Capture the cell that displays the provided text and extract its (x, y) central coordinate. 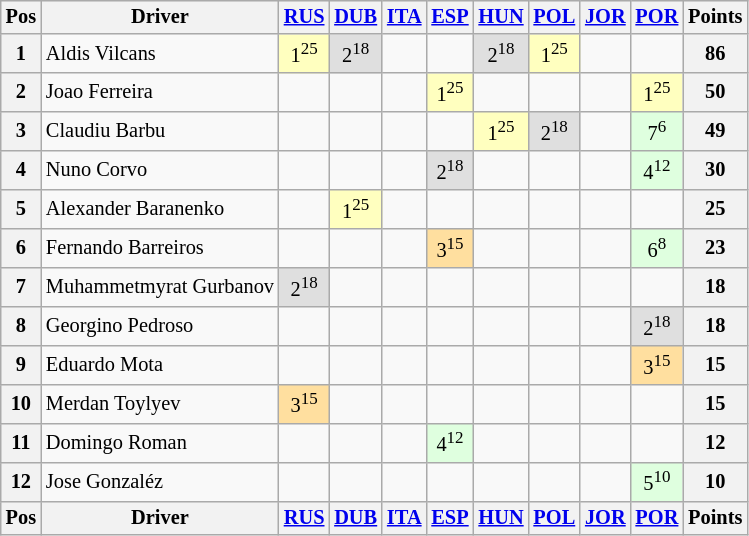
2 (21, 92)
86 (715, 54)
68 (658, 248)
49 (715, 132)
25 (715, 210)
30 (715, 170)
Fernando Barreiros (160, 248)
9 (21, 364)
Nuno Corvo (160, 170)
23 (715, 248)
6 (21, 248)
1 (21, 54)
Domingo Roman (160, 442)
4 (21, 170)
Alexander Baranenko (160, 210)
11 (21, 442)
5 (21, 210)
7 (21, 288)
Aldis Vilcans (160, 54)
510 (658, 482)
Jose Gonzaléz (160, 482)
Muhammetmyrat Gurbanov (160, 288)
8 (21, 326)
76 (658, 132)
Georgino Pedroso (160, 326)
50 (715, 92)
Merdan Toylyev (160, 404)
Eduardo Mota (160, 364)
Joao Ferreira (160, 92)
3 (21, 132)
Claudiu Barbu (160, 132)
